Find where the given text appears and provide that cell's center as [x, y] coordinate. 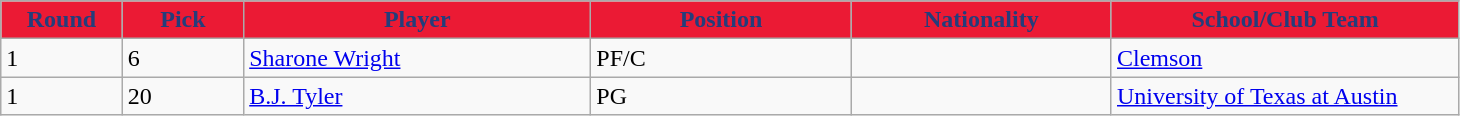
School/Club Team [1284, 20]
Pick [182, 20]
Sharone Wright [418, 58]
Player [418, 20]
20 [182, 96]
B.J. Tyler [418, 96]
University of Texas at Austin [1284, 96]
Nationality [981, 20]
PF/C [721, 58]
Round [62, 20]
6 [182, 58]
Position [721, 20]
PG [721, 96]
Clemson [1284, 58]
